Identify which cell holds the provided text, then report its (X, Y) central coordinate. 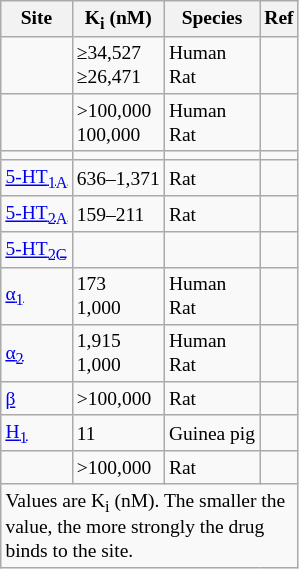
α2 (36, 354)
1,9151,000 (118, 354)
636–1,371 (118, 178)
5-HT2A (36, 214)
≥34,527≥26,471 (118, 64)
β (36, 398)
Ki (nM) (118, 19)
>100,000100,000 (118, 122)
Site (36, 19)
α1 (36, 296)
Species (212, 19)
Values are Ki (nM). The smaller the value, the more strongly the drug binds to the site. (150, 526)
Guinea pig (212, 433)
5-HT2C (36, 250)
Ref (280, 19)
H1 (36, 433)
5-HT1A (36, 178)
1731,000 (118, 296)
11 (118, 433)
159–211 (118, 214)
